Scan for the cell matching the given text and deliver its (X, Y) coordinate at center. 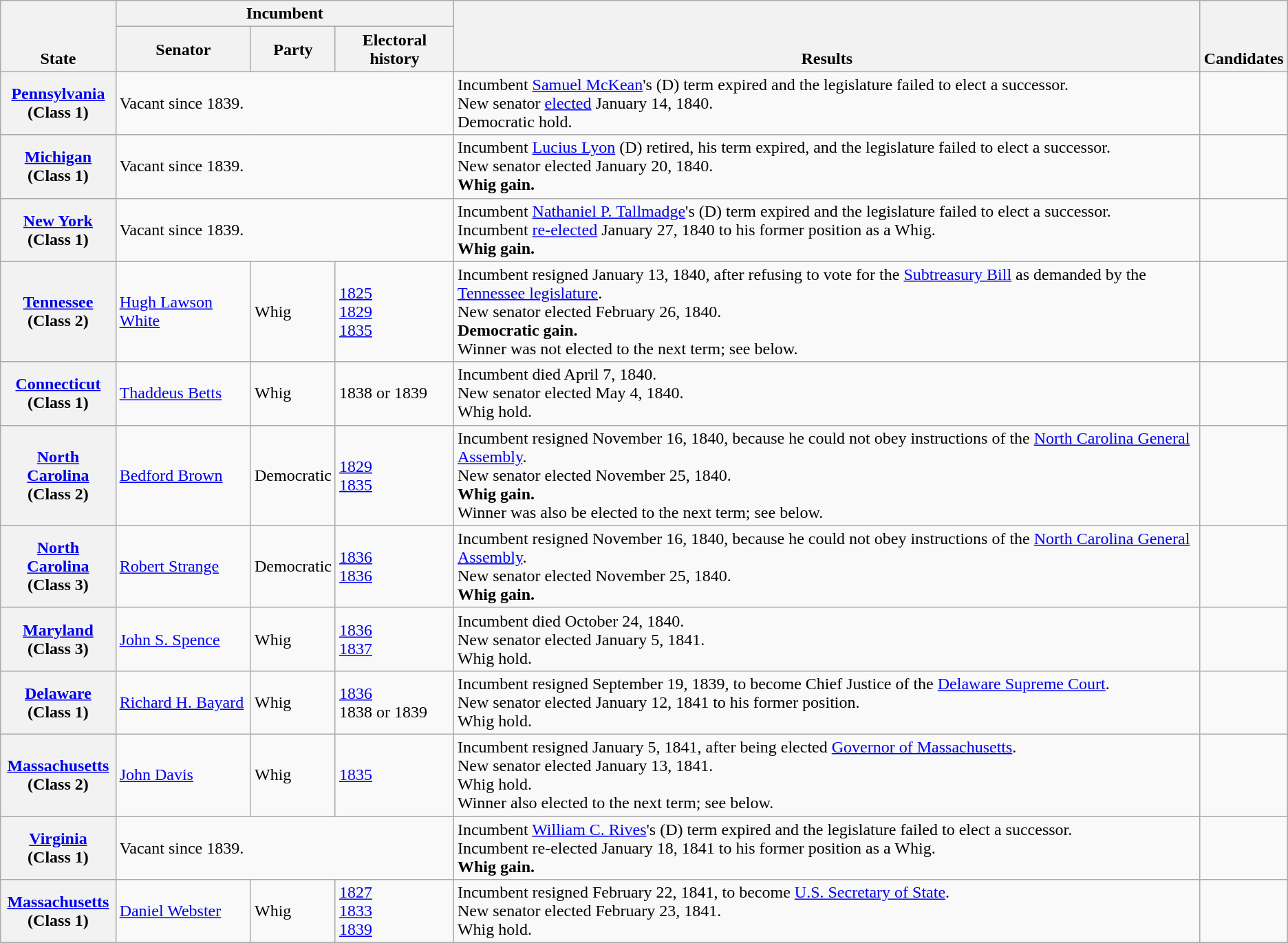
Maryland(Class 3) (58, 639)
Delaware(Class 1) (58, 702)
1836 1836 (394, 567)
Tennessee(Class 2) (58, 312)
John Davis (183, 774)
North Carolina(Class 3) (58, 567)
Candidates (1244, 36)
Incumbent Samuel McKean's (D) term expired and the legislature failed to elect a successor.New senator elected January 14, 1840.Democratic hold. (827, 103)
Daniel Webster (183, 911)
Incumbent Lucius Lyon (D) retired, his term expired, and the legislature failed to elect a successor.New senator elected January 20, 1840.Whig gain. (827, 166)
Virginia(Class 1) (58, 847)
Massachusetts(Class 2) (58, 774)
1836 1837 (394, 639)
Richard H. Bayard (183, 702)
Incumbent resigned February 22, 1841, to become U.S. Secretary of State.New senator elected February 23, 1841.Whig hold. (827, 911)
Party (293, 50)
182718331839 (394, 911)
1829 1835 (394, 475)
John S. Spence (183, 639)
1836 1838 or 1839 (394, 702)
Electoral history (394, 50)
Incumbent (285, 14)
Massachusetts(Class 1) (58, 911)
Incumbent died April 7, 1840.New senator elected May 4, 1840.Whig hold. (827, 393)
Pennsylvania(Class 1) (58, 103)
Thaddeus Betts (183, 393)
1838 or 1839 (394, 393)
Senator (183, 50)
Bedford Brown (183, 475)
Incumbent died October 24, 1840.New senator elected January 5, 1841.Whig hold. (827, 639)
North Carolina(Class 2) (58, 475)
Robert Strange (183, 567)
1835 (394, 774)
Results (827, 36)
Connecticut(Class 1) (58, 393)
Michigan(Class 1) (58, 166)
State (58, 36)
New York(Class 1) (58, 230)
Hugh Lawson White (183, 312)
1825 18291835 (394, 312)
